Capture the cell that displays the provided text and extract its [x, y] central coordinate. 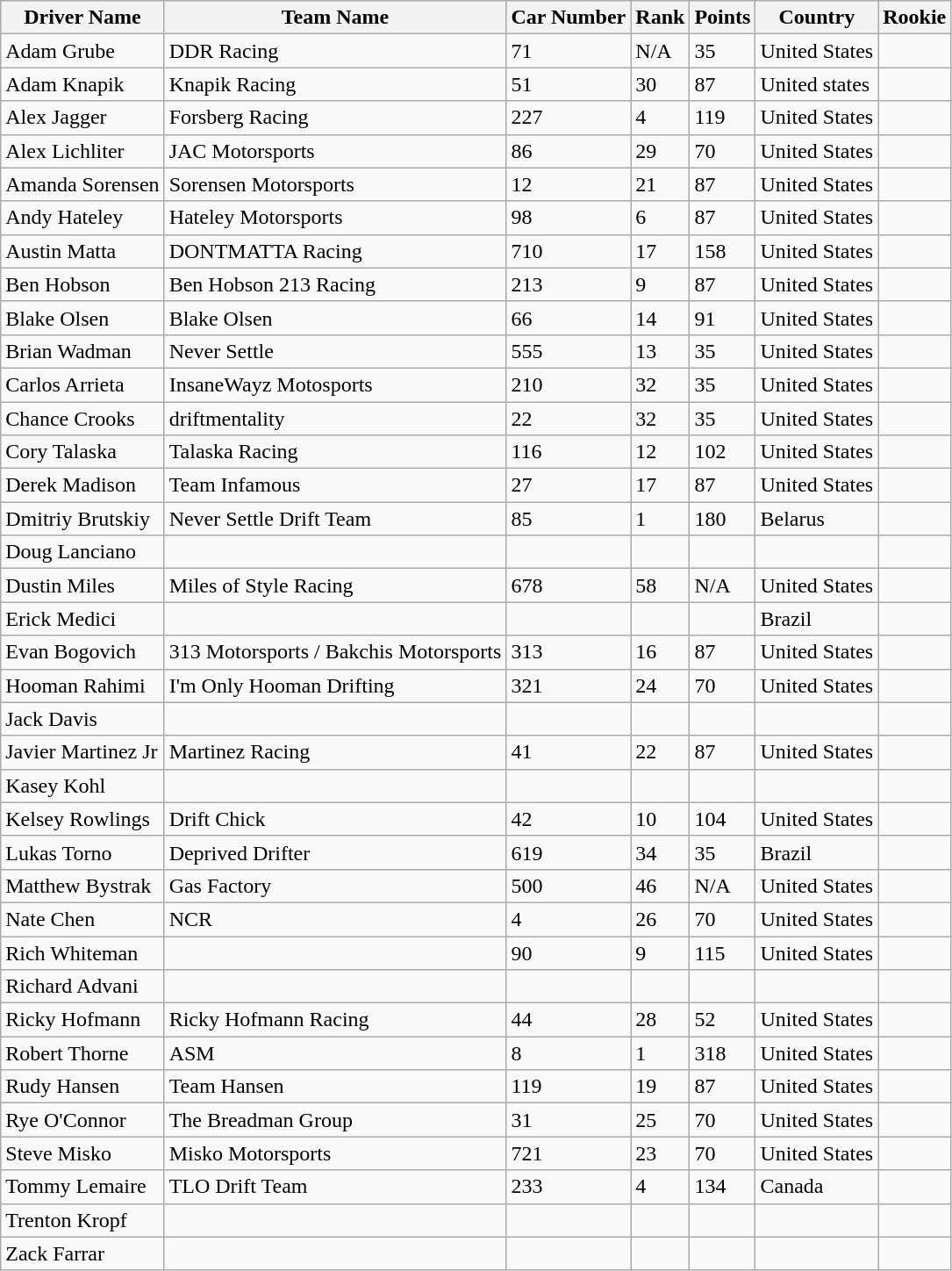
227 [569, 118]
313 Motorsports / Bakchis Motorsports [335, 652]
Rudy Hansen [82, 1087]
619 [569, 852]
98 [569, 218]
Adam Knapik [82, 84]
Misko Motorsports [335, 1153]
Car Number [569, 18]
Drift Chick [335, 819]
Ben Hobson 213 Racing [335, 284]
DONTMATTA Racing [335, 251]
115 [723, 952]
Matthew Bystrak [82, 886]
Rookie [914, 18]
Never Settle [335, 351]
116 [569, 452]
DDR Racing [335, 51]
Talaska Racing [335, 452]
28 [660, 1020]
318 [723, 1053]
313 [569, 652]
Amanda Sorensen [82, 184]
91 [723, 318]
The Breadman Group [335, 1120]
85 [569, 519]
13 [660, 351]
213 [569, 284]
Rich Whiteman [82, 952]
Robert Thorne [82, 1053]
721 [569, 1153]
Miles of Style Racing [335, 585]
90 [569, 952]
21 [660, 184]
Canada [817, 1187]
86 [569, 151]
Kasey Kohl [82, 786]
Nate Chen [82, 919]
678 [569, 585]
JAC Motorsports [335, 151]
52 [723, 1020]
8 [569, 1053]
TLO Drift Team [335, 1187]
10 [660, 819]
Team Name [335, 18]
Zack Farrar [82, 1253]
Team Infamous [335, 485]
16 [660, 652]
555 [569, 351]
19 [660, 1087]
Martinez Racing [335, 752]
Points [723, 18]
Rank [660, 18]
Dustin Miles [82, 585]
23 [660, 1153]
InsaneWayz Motosports [335, 384]
Trenton Kropf [82, 1220]
158 [723, 251]
Evan Bogovich [82, 652]
Alex Lichliter [82, 151]
Brian Wadman [82, 351]
Richard Advani [82, 987]
Rye O'Connor [82, 1120]
66 [569, 318]
Jack Davis [82, 719]
321 [569, 686]
Carlos Arrieta [82, 384]
Sorensen Motorsports [335, 184]
134 [723, 1187]
46 [660, 886]
I'm Only Hooman Drifting [335, 686]
27 [569, 485]
6 [660, 218]
180 [723, 519]
Doug Lanciano [82, 552]
Knapik Racing [335, 84]
26 [660, 919]
Never Settle Drift Team [335, 519]
Erick Medici [82, 619]
Team Hansen [335, 1087]
Adam Grube [82, 51]
210 [569, 384]
Derek Madison [82, 485]
102 [723, 452]
Cory Talaska [82, 452]
Tommy Lemaire [82, 1187]
30 [660, 84]
NCR [335, 919]
ASM [335, 1053]
Dmitriy Brutskiy [82, 519]
Forsberg Racing [335, 118]
Hooman Rahimi [82, 686]
Deprived Drifter [335, 852]
104 [723, 819]
Gas Factory [335, 886]
51 [569, 84]
233 [569, 1187]
United states [817, 84]
Country [817, 18]
Alex Jagger [82, 118]
500 [569, 886]
14 [660, 318]
Andy Hateley [82, 218]
Javier Martinez Jr [82, 752]
Ricky Hofmann Racing [335, 1020]
29 [660, 151]
24 [660, 686]
34 [660, 852]
Ricky Hofmann [82, 1020]
driftmentality [335, 419]
Lukas Torno [82, 852]
31 [569, 1120]
Steve Misko [82, 1153]
Ben Hobson [82, 284]
42 [569, 819]
Chance Crooks [82, 419]
Driver Name [82, 18]
58 [660, 585]
25 [660, 1120]
Kelsey Rowlings [82, 819]
710 [569, 251]
Hateley Motorsports [335, 218]
Austin Matta [82, 251]
44 [569, 1020]
41 [569, 752]
71 [569, 51]
Belarus [817, 519]
